Detect which cell encompasses the target text, then output its [X, Y] center coordinate. 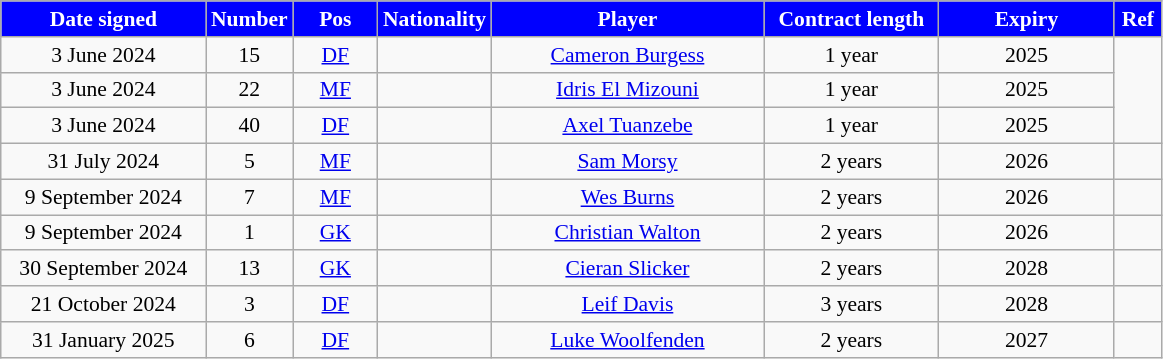
15 [250, 55]
13 [250, 269]
Luke Woolfenden [628, 340]
Nationality [434, 19]
Contract length [852, 19]
Pos [336, 19]
Ref [1138, 19]
Sam Morsy [628, 162]
6 [250, 340]
5 [250, 162]
3 years [852, 304]
Idris El Mizouni [628, 90]
Cameron Burgess [628, 55]
Number [250, 19]
21 October 2024 [104, 304]
1 [250, 233]
31 July 2024 [104, 162]
Christian Walton [628, 233]
Leif Davis [628, 304]
31 January 2025 [104, 340]
Date signed [104, 19]
Expiry [1026, 19]
3 [250, 304]
Wes Burns [628, 197]
40 [250, 126]
22 [250, 90]
Cieran Slicker [628, 269]
Axel Tuanzebe [628, 126]
2027 [1026, 340]
7 [250, 197]
30 September 2024 [104, 269]
Player [628, 19]
